For the text-containing cell, return its midpoint in [x, y] coordinate format. 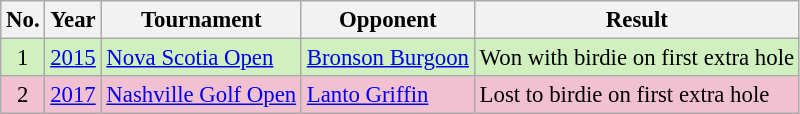
Tournament [201, 20]
2 [23, 95]
Bronson Burgoon [388, 58]
Year [73, 20]
Won with birdie on first extra hole [636, 58]
Nashville Golf Open [201, 95]
2017 [73, 95]
2015 [73, 58]
1 [23, 58]
No. [23, 20]
Nova Scotia Open [201, 58]
Lanto Griffin [388, 95]
Lost to birdie on first extra hole [636, 95]
Result [636, 20]
Opponent [388, 20]
